Capture the cell that displays the provided text and extract its [X, Y] central coordinate. 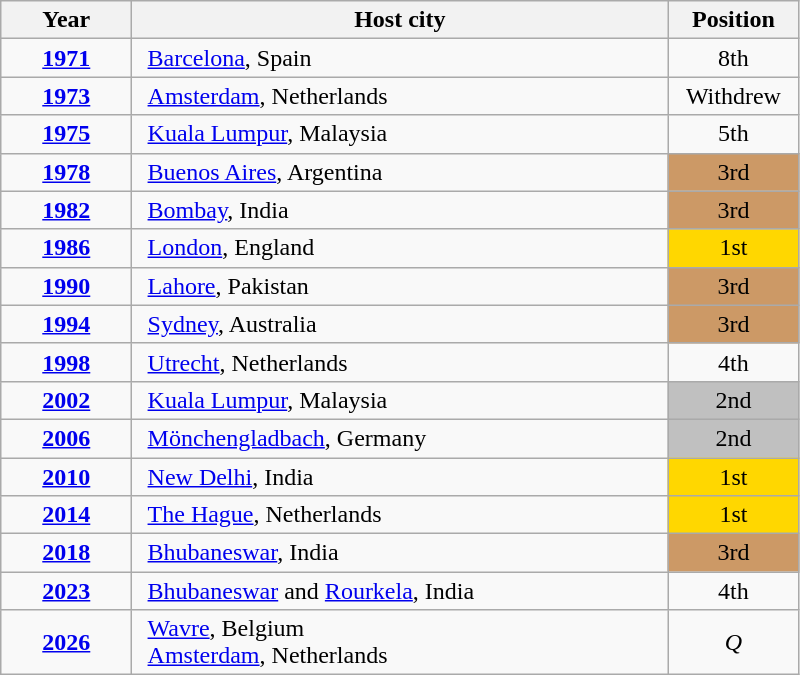
1975 [66, 134]
Wavre, Belgium Amsterdam, Netherlands [400, 642]
The Hague, Netherlands [400, 515]
2023 [66, 591]
1990 [66, 286]
1973 [66, 96]
Q [734, 642]
Bhubaneswar and Rourkela, India [400, 591]
New Delhi, India [400, 477]
2010 [66, 477]
8th [734, 58]
Utrecht, Netherlands [400, 362]
Buenos Aires, Argentina [400, 172]
2018 [66, 553]
2006 [66, 438]
Bhubaneswar, India [400, 553]
1978 [66, 172]
1998 [66, 362]
Barcelona, Spain [400, 58]
Sydney, Australia [400, 324]
2014 [66, 515]
Withdrew [734, 96]
1986 [66, 248]
Bombay, India [400, 210]
Lahore, Pakistan [400, 286]
Mönchengladbach, Germany [400, 438]
London, England [400, 248]
5th [734, 134]
1994 [66, 324]
2002 [66, 400]
1982 [66, 210]
Amsterdam, Netherlands [400, 96]
Position [734, 20]
1971 [66, 58]
Host city [400, 20]
Year [66, 20]
2026 [66, 642]
